Return the [x, y] coordinate for the center point of the cell that contains the specified text.  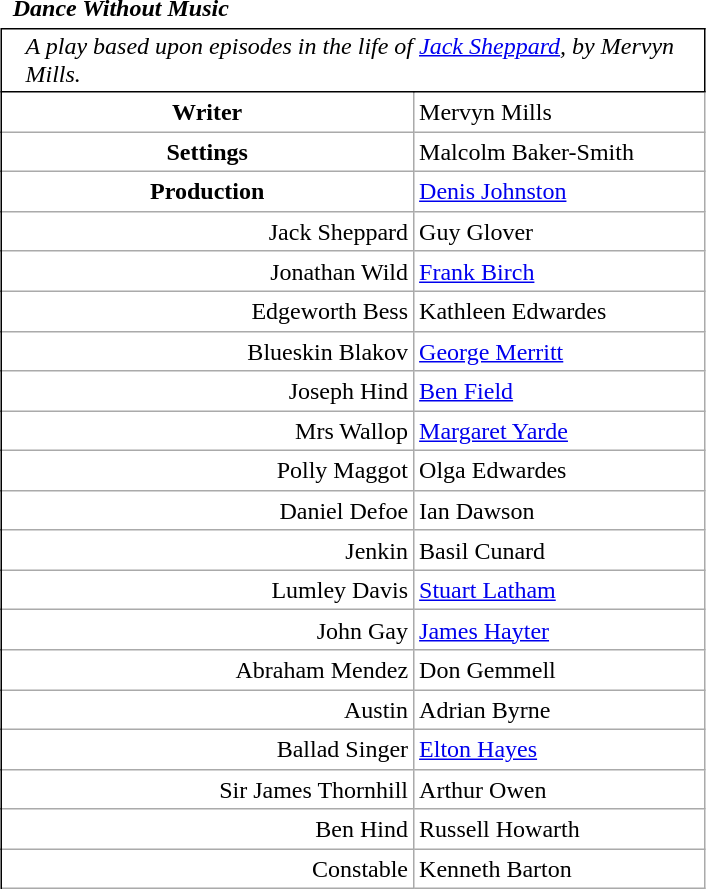
James Hayter [560, 630]
Ian Dawson [560, 510]
Constable [208, 869]
Frank Birch [560, 271]
Arthur Owen [560, 789]
Jenkin [208, 550]
Lumley Davis [208, 590]
Ben Field [560, 391]
Russell Howarth [560, 829]
Denis Johnston [560, 192]
Mrs Wallop [208, 431]
Don Gemmell [560, 670]
Polly Maggot [208, 471]
Jonathan Wild [208, 271]
Elton Hayes [560, 749]
Ben Hind [208, 829]
Daniel Defoe [208, 510]
Austin [208, 710]
Sir James Thornhill [208, 789]
Stuart Latham [560, 590]
Writer [208, 112]
Edgeworth Bess [208, 311]
John Gay [208, 630]
Blueskin Blakov [208, 351]
Malcolm Baker-Smith [560, 152]
Mervyn Mills [560, 112]
Abraham Mendez [208, 670]
Olga Edwardes [560, 471]
Jack Sheppard [208, 231]
George Merritt [560, 351]
Settings [208, 152]
Adrian Byrne [560, 710]
Basil Cunard [560, 550]
Production [208, 192]
Joseph Hind [208, 391]
Ballad Singer [208, 749]
A play based upon episodes in the life of Jack Sheppard, by Mervyn Mills. [353, 60]
Kathleen Edwardes [560, 311]
Margaret Yarde [560, 431]
Kenneth Barton [560, 869]
Guy Glover [560, 231]
